Determine the [X, Y] coordinate at the center of the cell enclosing the given text.  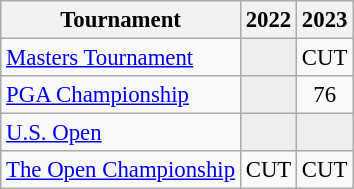
2023 [325, 20]
Tournament [121, 20]
U.S. Open [121, 133]
76 [325, 95]
The Open Championship [121, 170]
PGA Championship [121, 95]
Masters Tournament [121, 58]
2022 [268, 20]
